Locate the cell with the specified text and output its [x, y] center coordinate. 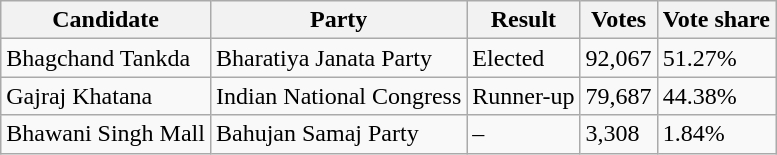
Candidate [106, 20]
51.27% [716, 58]
Indian National Congress [338, 96]
Gajraj Khatana [106, 96]
Elected [524, 58]
– [524, 134]
Bhagchand Tankda [106, 58]
Party [338, 20]
92,067 [618, 58]
Result [524, 20]
79,687 [618, 96]
1.84% [716, 134]
Runner-up [524, 96]
44.38% [716, 96]
Votes [618, 20]
Bhawani Singh Mall [106, 134]
Bharatiya Janata Party [338, 58]
Vote share [716, 20]
Bahujan Samaj Party [338, 134]
3,308 [618, 134]
